Return the (X, Y) coordinate for the center point of the cell that contains the specified text.  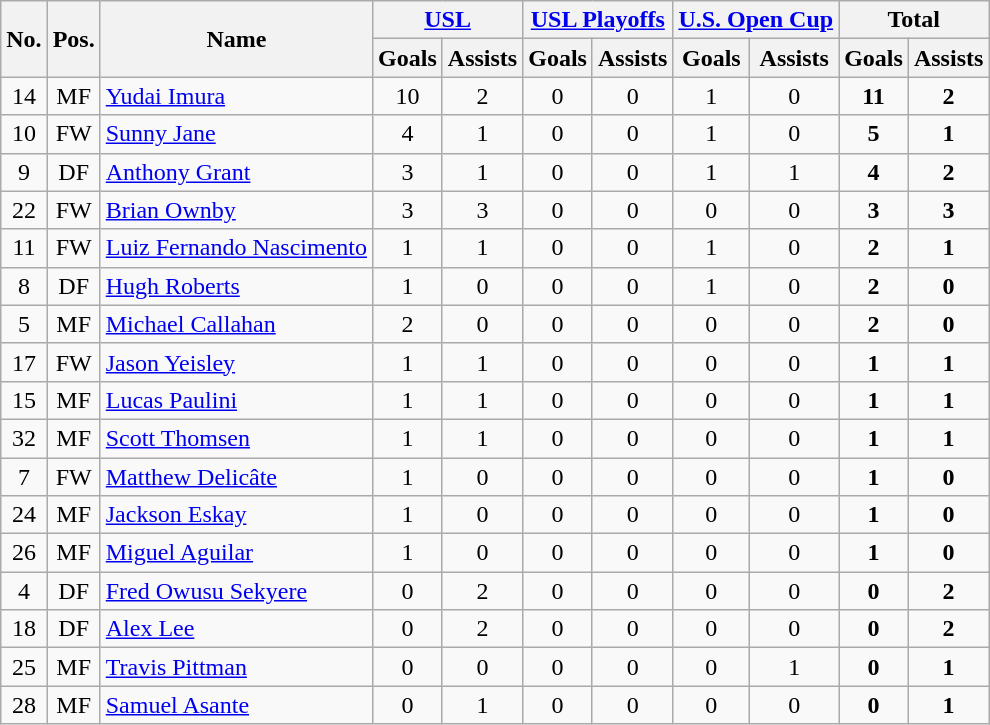
Matthew Delicâte (236, 477)
14 (24, 96)
Sunny Jane (236, 134)
Scott Thomsen (236, 438)
15 (24, 400)
26 (24, 553)
Jason Yeisley (236, 362)
USL Playoffs (598, 20)
Pos. (74, 39)
Michael Callahan (236, 324)
Alex Lee (236, 629)
28 (24, 705)
Name (236, 39)
32 (24, 438)
Lucas Paulini (236, 400)
U.S. Open Cup (756, 20)
17 (24, 362)
8 (24, 286)
No. (24, 39)
Samuel Asante (236, 705)
9 (24, 172)
Luiz Fernando Nascimento (236, 248)
USL (448, 20)
24 (24, 515)
Travis Pittman (236, 667)
Yudai Imura (236, 96)
Anthony Grant (236, 172)
7 (24, 477)
Brian Ownby (236, 210)
Hugh Roberts (236, 286)
18 (24, 629)
25 (24, 667)
Miguel Aguilar (236, 553)
22 (24, 210)
Total (914, 20)
Fred Owusu Sekyere (236, 591)
Jackson Eskay (236, 515)
